Find where the given text appears and provide that cell's center as (x, y) coordinate. 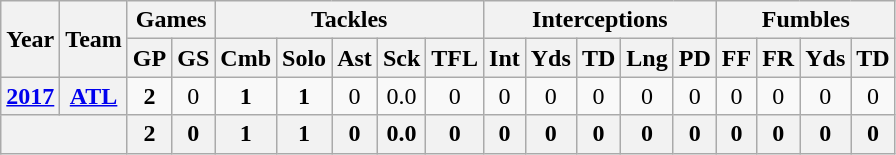
Team (94, 39)
TFL (455, 58)
2017 (30, 96)
Ast (355, 58)
FF (736, 58)
Cmb (246, 58)
Fumbles (806, 20)
Year (30, 39)
Solo (304, 58)
Tackles (350, 20)
Sck (401, 58)
Games (170, 20)
GS (194, 58)
FR (778, 58)
GP (149, 58)
Interceptions (600, 20)
PD (694, 58)
ATL (94, 96)
Int (505, 58)
Lng (647, 58)
